Search for the cell housing the specified text and yield its [x, y] center coordinate. 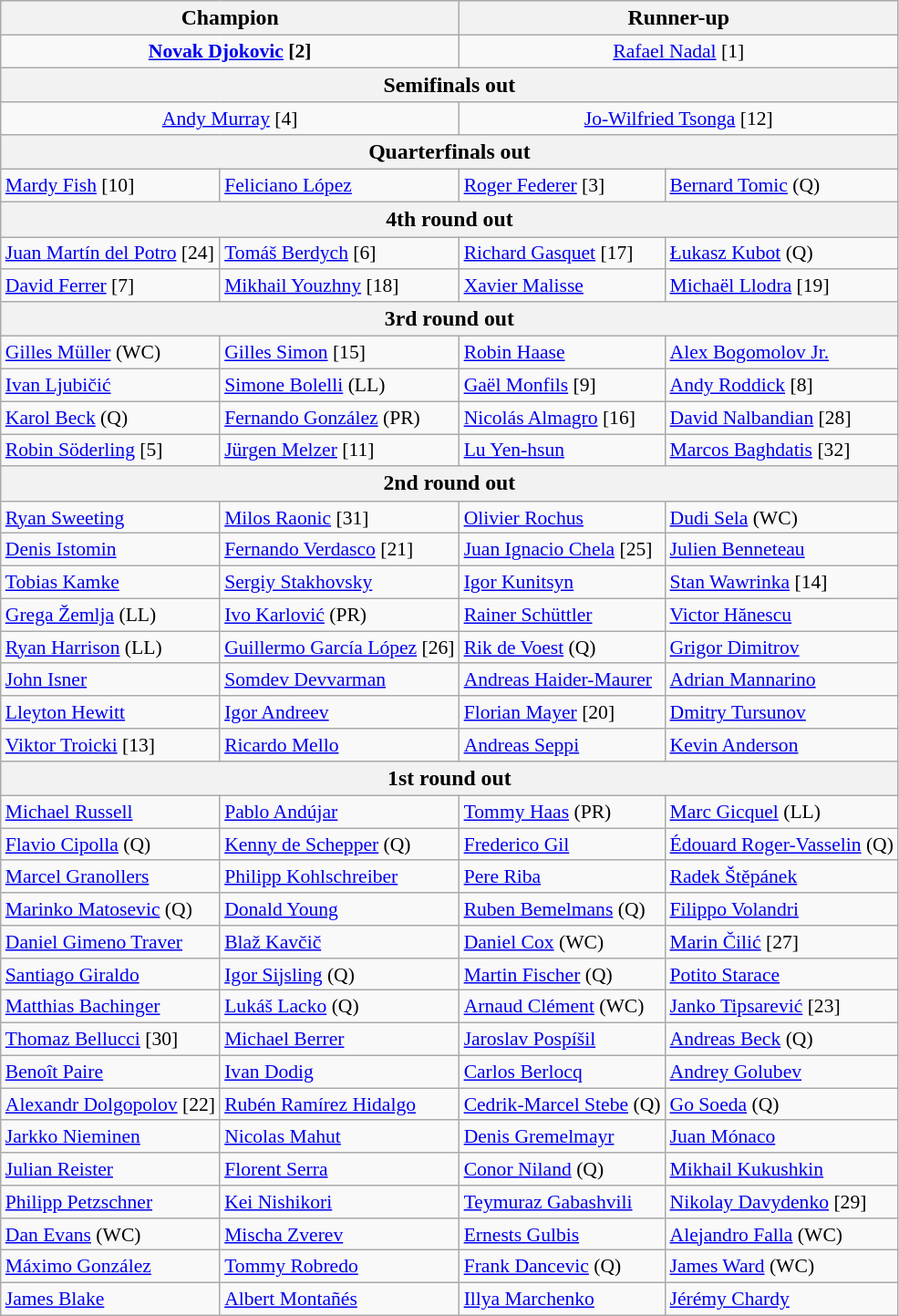
Ivan Dodig [339, 1072]
Ricardo Mello [339, 745]
Gilles Müller (WC) [110, 353]
Mardy Fish [10] [110, 186]
Jürgen Melzer [11] [339, 451]
Frank Dancevic (Q) [563, 1267]
Jérémy Chardy [780, 1300]
Victor Hănescu [780, 615]
Stan Wawrinka [14] [780, 583]
Tobias Kamke [110, 583]
Andrey Golubev [780, 1072]
Richard Gasquet [17] [563, 254]
Denis Gremelmayr [563, 1137]
Florent Serra [339, 1169]
Kei Nishikori [339, 1202]
Runner-up [678, 18]
Kevin Anderson [780, 745]
Michaël Llodra [19] [780, 286]
Igor Andreev [339, 712]
Tomáš Berdych [6] [339, 254]
Alejandro Falla (WC) [780, 1235]
Ryan Sweeting [110, 518]
Michael Berrer [339, 1040]
Dan Evans (WC) [110, 1235]
Marin Čilić [27] [780, 942]
Feliciano López [339, 186]
Grega Žemlja (LL) [110, 615]
Gilles Simon [15] [339, 353]
Kenny de Schepper (Q) [339, 845]
Sergiy Stakhovsky [339, 583]
Andreas Beck (Q) [780, 1040]
Jo-Wilfried Tsonga [12] [678, 119]
Fernando Verdasco [21] [339, 550]
Juan Ignacio Chela [25] [563, 550]
Robin Haase [563, 353]
Juan Mónaco [780, 1137]
Michael Russell [110, 813]
Édouard Roger-Vasselin (Q) [780, 845]
Denis Istomin [110, 550]
Viktor Troicki [13] [110, 745]
Tommy Haas (PR) [563, 813]
Go Soeda (Q) [780, 1104]
Matthias Bachinger [110, 1007]
Alexandr Dolgopolov [22] [110, 1104]
Champion [230, 18]
Mischa Zverev [339, 1235]
Daniel Cox (WC) [563, 942]
4th round out [449, 220]
Marcel Granollers [110, 877]
Novak Djokovic [2] [230, 52]
Marinko Matosevic (Q) [110, 909]
Igor Sijsling (Q) [339, 975]
Julian Reister [110, 1169]
Santiago Giraldo [110, 975]
Teymuraz Gabashvili [563, 1202]
Nikolay Davydenko [29] [780, 1202]
Albert Montañés [339, 1300]
Dmitry Tursunov [780, 712]
Milos Raonic [31] [339, 518]
Rik de Voest (Q) [563, 648]
Blaž Kavčič [339, 942]
John Isner [110, 680]
Conor Niland (Q) [563, 1169]
Lu Yen-hsun [563, 451]
Pablo Andújar [339, 813]
Fernando González (PR) [339, 418]
Ruben Bemelmans (Q) [563, 909]
Arnaud Clément (WC) [563, 1007]
Benoît Paire [110, 1072]
Jaroslav Pospíšil [563, 1040]
Ryan Harrison (LL) [110, 648]
2nd round out [449, 484]
Cedrik-Marcel Stebe (Q) [563, 1104]
Andreas Haider-Maurer [563, 680]
Rubén Ramírez Hidalgo [339, 1104]
Rafael Nadal [1] [678, 52]
Thomaz Bellucci [30] [110, 1040]
Olivier Rochus [563, 518]
Filippo Volandri [780, 909]
Flavio Cipolla (Q) [110, 845]
Gaël Monfils [9] [563, 386]
Xavier Malisse [563, 286]
Tommy Robredo [339, 1267]
Juan Martín del Potro [24] [110, 254]
Philipp Petzschner [110, 1202]
Marc Gicquel (LL) [780, 813]
Martin Fischer (Q) [563, 975]
Rainer Schüttler [563, 615]
Roger Federer [3] [563, 186]
Potito Starace [780, 975]
James Blake [110, 1300]
Semifinals out [449, 86]
Guillermo García López [26] [339, 648]
Andy Roddick [8] [780, 386]
Ernests Gulbis [563, 1235]
Pere Riba [563, 877]
Karol Beck (Q) [110, 418]
Somdev Devvarman [339, 680]
Robin Söderling [5] [110, 451]
Grigor Dimitrov [780, 648]
Dudi Sela (WC) [780, 518]
3rd round out [449, 319]
Radek Štěpánek [780, 877]
James Ward (WC) [780, 1267]
Quarterfinals out [449, 152]
Bernard Tomic (Q) [780, 186]
Jarkko Nieminen [110, 1137]
Philipp Kohlschreiber [339, 877]
Marcos Baghdatis [32] [780, 451]
Lukáš Lacko (Q) [339, 1007]
Mikhail Kukushkin [780, 1169]
Carlos Berlocq [563, 1072]
Máximo González [110, 1267]
Adrian Mannarino [780, 680]
Janko Tipsarević [23] [780, 1007]
David Ferrer [7] [110, 286]
David Nalbandian [28] [780, 418]
Nicolás Almagro [16] [563, 418]
Alex Bogomolov Jr. [780, 353]
1st round out [449, 779]
Andreas Seppi [563, 745]
Daniel Gimeno Traver [110, 942]
Ivo Karlović (PR) [339, 615]
Łukasz Kubot (Q) [780, 254]
Andy Murray [4] [230, 119]
Igor Kunitsyn [563, 583]
Ivan Ljubičić [110, 386]
Donald Young [339, 909]
Florian Mayer [20] [563, 712]
Lleyton Hewitt [110, 712]
Julien Benneteau [780, 550]
Frederico Gil [563, 845]
Simone Bolelli (LL) [339, 386]
Nicolas Mahut [339, 1137]
Mikhail Youzhny [18] [339, 286]
Illya Marchenko [563, 1300]
